Return [X, Y] of the center of cell containing provided text 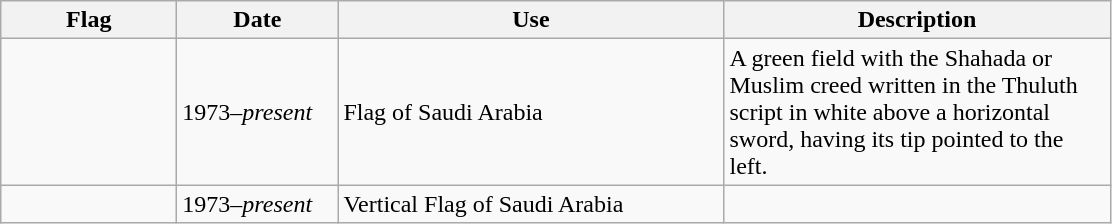
Flag of Saudi Arabia [531, 112]
Use [531, 20]
Description [917, 20]
Flag [89, 20]
Vertical Flag of Saudi Arabia [531, 204]
A green field with the Shahada or Muslim creed written in the Thuluth script in white above a horizontal sword, having its tip pointed to the left. [917, 112]
Date [258, 20]
